Pinpoint the cell where the given text exists, returning its (X, Y) midpoint coordinate. 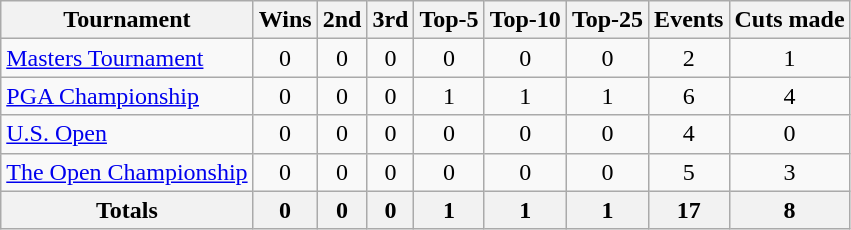
Cuts made (790, 20)
3rd (390, 20)
The Open Championship (127, 172)
Top-25 (607, 20)
Top-5 (449, 20)
17 (689, 210)
2nd (342, 20)
5 (689, 172)
Masters Tournament (127, 58)
Tournament (127, 20)
Wins (285, 20)
U.S. Open (127, 134)
2 (689, 58)
Totals (127, 210)
8 (790, 210)
6 (689, 96)
PGA Championship (127, 96)
Events (689, 20)
3 (790, 172)
Top-10 (525, 20)
